Extract the (x, y) coordinate from the center of the cell holding the provided text.  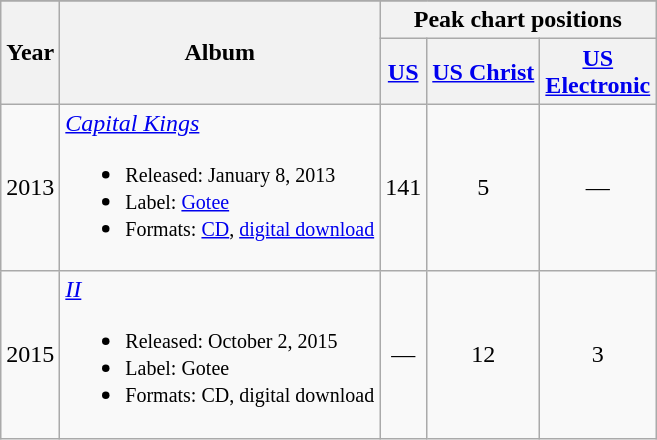
Peak chart positions (518, 20)
2013 (30, 188)
IIReleased: October 2, 2015Label: GoteeFormats: CD, digital download (220, 354)
USElectronic (598, 72)
US (404, 72)
Album (220, 52)
141 (404, 188)
Capital KingsReleased: January 8, 2013Label: GoteeFormats: CD, digital download (220, 188)
US Christ (484, 72)
Year (30, 52)
5 (484, 188)
2015 (30, 354)
12 (484, 354)
3 (598, 354)
